Scan for the cell matching the given text and deliver its (X, Y) coordinate at center. 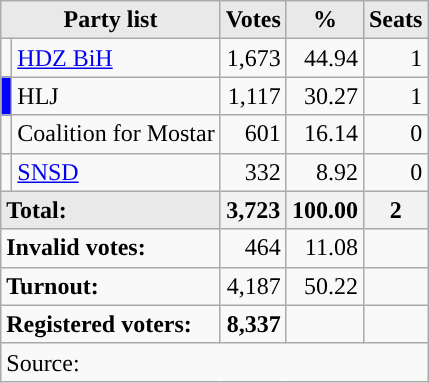
601 (253, 134)
11.08 (324, 248)
8.92 (324, 172)
16.14 (324, 134)
464 (253, 248)
Invalid votes: (110, 248)
1,673 (253, 58)
% (324, 20)
HLJ (116, 96)
100.00 (324, 210)
HDZ BiH (116, 58)
Turnout: (110, 286)
4,187 (253, 286)
30.27 (324, 96)
Source: (214, 362)
2 (395, 210)
Registered voters: (110, 324)
3,723 (253, 210)
SNSD (116, 172)
Party list (110, 20)
8,337 (253, 324)
Total: (110, 210)
Coalition for Mostar (116, 134)
1,117 (253, 96)
44.94 (324, 58)
50.22 (324, 286)
332 (253, 172)
Seats (395, 20)
Votes (253, 20)
